For the text-containing cell, return its midpoint in (X, Y) coordinate format. 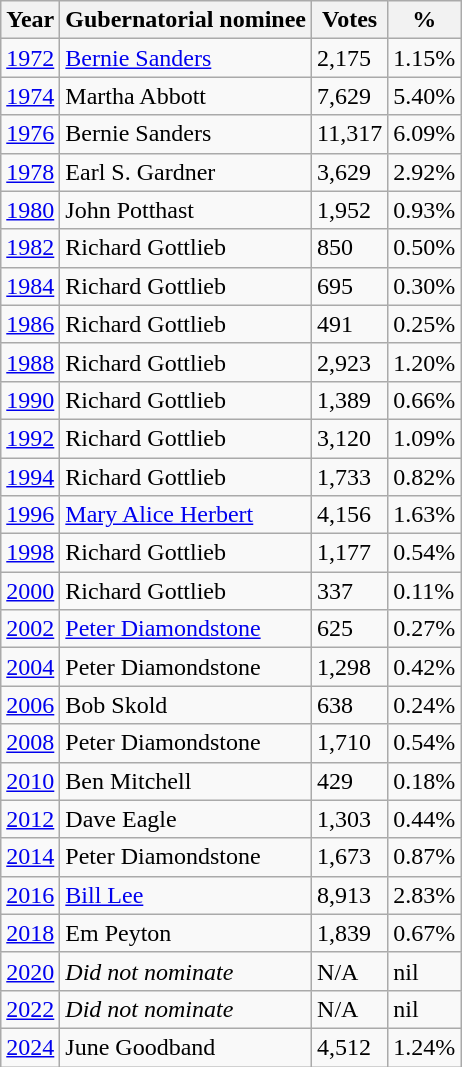
2,175 (350, 58)
1988 (30, 362)
1,710 (350, 743)
1992 (30, 438)
2012 (30, 819)
1.15% (424, 58)
429 (350, 781)
8,913 (350, 895)
2,923 (350, 362)
0.50% (424, 248)
4,156 (350, 515)
Votes (350, 20)
0.27% (424, 629)
0.42% (424, 667)
1.09% (424, 438)
0.44% (424, 819)
1996 (30, 515)
Earl S. Gardner (186, 172)
Martha Abbott (186, 96)
1,298 (350, 667)
2016 (30, 895)
2020 (30, 971)
2006 (30, 705)
Ben Mitchell (186, 781)
1,673 (350, 857)
337 (350, 591)
625 (350, 629)
1982 (30, 248)
1.20% (424, 362)
0.67% (424, 933)
11,317 (350, 134)
3,120 (350, 438)
1,389 (350, 400)
2010 (30, 781)
1984 (30, 286)
John Potthast (186, 210)
Em Peyton (186, 933)
1976 (30, 134)
2022 (30, 1009)
2018 (30, 933)
Gubernatorial nominee (186, 20)
Year (30, 20)
2014 (30, 857)
2002 (30, 629)
850 (350, 248)
2004 (30, 667)
7,629 (350, 96)
% (424, 20)
0.82% (424, 477)
2024 (30, 1047)
1,733 (350, 477)
5.40% (424, 96)
638 (350, 705)
1994 (30, 477)
0.24% (424, 705)
3,629 (350, 172)
Bob Skold (186, 705)
1990 (30, 400)
1978 (30, 172)
4,512 (350, 1047)
0.87% (424, 857)
1998 (30, 553)
1,839 (350, 933)
June Goodband (186, 1047)
2.83% (424, 895)
Bill Lee (186, 895)
0.30% (424, 286)
1972 (30, 58)
0.66% (424, 400)
0.11% (424, 591)
1974 (30, 96)
0.18% (424, 781)
6.09% (424, 134)
0.93% (424, 210)
1,177 (350, 553)
Dave Eagle (186, 819)
1980 (30, 210)
2008 (30, 743)
1.63% (424, 515)
695 (350, 286)
1,303 (350, 819)
1,952 (350, 210)
1.24% (424, 1047)
Mary Alice Herbert (186, 515)
2.92% (424, 172)
0.25% (424, 324)
1986 (30, 324)
491 (350, 324)
2000 (30, 591)
